Scan for the cell matching the given text and deliver its (x, y) coordinate at center. 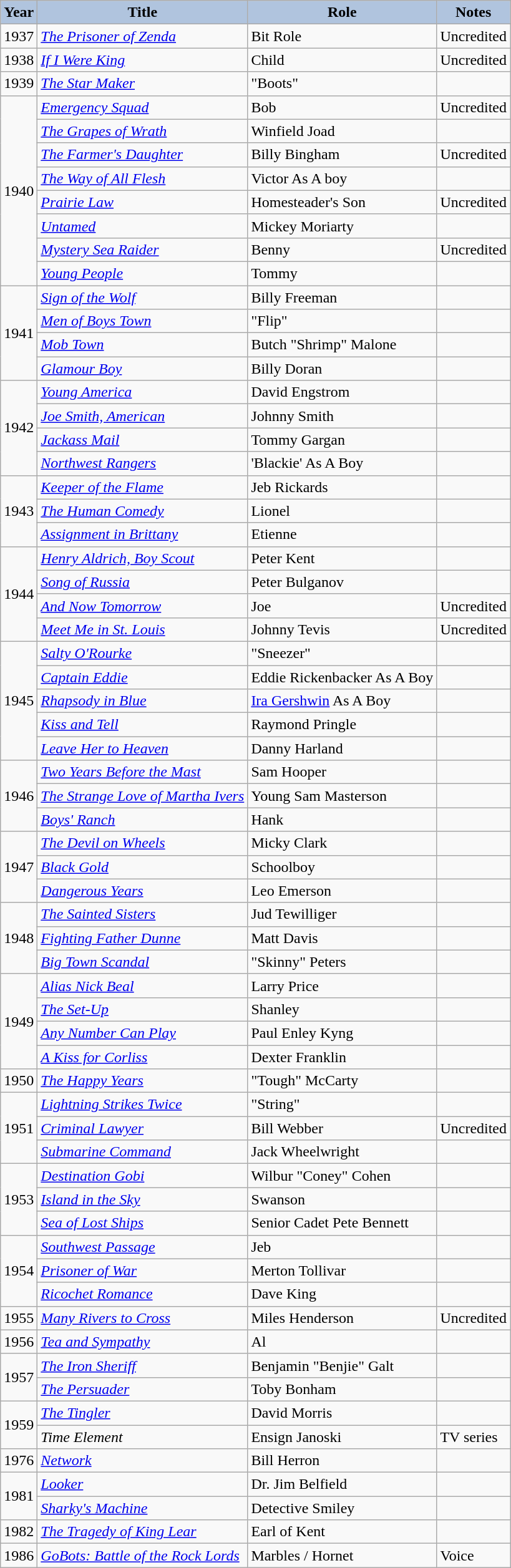
Boys' Ranch (142, 820)
The Way of All Flesh (142, 178)
1937 (19, 36)
1951 (19, 1128)
Joe (342, 606)
Men of Boys Town (142, 321)
Glamour Boy (142, 369)
Any Number Can Play (142, 1033)
Hank (342, 820)
Joe Smith, American (142, 416)
1982 (19, 1532)
Toby Bonham (342, 1389)
Mystery Sea Raider (142, 249)
Paul Enley Kyng (342, 1033)
The Devil on Wheels (142, 843)
Untamed (142, 226)
The Persuader (142, 1389)
Prairie Law (142, 202)
Many Rivers to Cross (142, 1318)
The Farmer's Daughter (142, 155)
1976 (19, 1461)
Captain Eddie (142, 677)
1940 (19, 190)
Mickey Moriarty (342, 226)
Criminal Lawyer (142, 1128)
Northwest Rangers (142, 463)
1938 (19, 60)
Dave King (342, 1294)
Detective Smiley (342, 1508)
And Now Tomorrow (142, 606)
Jackass Mail (142, 440)
Senior Cadet Pete Bennett (342, 1223)
1955 (19, 1318)
Young People (142, 273)
David Engstrom (342, 392)
Two Years Before the Mast (142, 772)
Earl of Kent (342, 1532)
Salty O'Rourke (142, 653)
Miles Henderson (342, 1318)
Tommy Gargan (342, 440)
"Tough" McCarty (342, 1081)
Ricochet Romance (142, 1294)
Larry Price (342, 985)
Sharky's Machine (142, 1508)
Johnny Tevis (342, 629)
Peter Kent (342, 558)
The Prisoner of Zenda (142, 36)
1950 (19, 1081)
Eddie Rickenbacker As A Boy (342, 677)
Voice (474, 1556)
1943 (19, 511)
Jeb Rickards (342, 487)
Year (19, 12)
"Sneezer" (342, 653)
Bill Webber (342, 1128)
The Star Maker (142, 84)
Ira Gershwin As A Boy (342, 701)
Jeb (342, 1247)
Billy Bingham (342, 155)
Ensign Janoski (342, 1436)
Micky Clark (342, 843)
"String" (342, 1105)
The Set-Up (142, 1009)
Marbles / Hornet (342, 1556)
A Kiss for Corliss (142, 1057)
1953 (19, 1199)
The Iron Sheriff (142, 1365)
"Boots" (342, 84)
Black Gold (142, 867)
Title (142, 12)
Al (342, 1342)
Jack Wheelwright (342, 1152)
The Strange Love of Martha Ivers (142, 796)
"Flip" (342, 321)
1959 (19, 1425)
Peter Bulganov (342, 582)
Schoolboy (342, 867)
The Grapes of Wrath (142, 131)
Child (342, 60)
Dr. Jim Belfield (342, 1484)
The Happy Years (142, 1081)
'Blackie' As A Boy (342, 463)
Song of Russia (142, 582)
Winfield Joad (342, 131)
Young Sam Masterson (342, 796)
If I Were King (142, 60)
Sign of the Wolf (142, 298)
Alias Nick Beal (142, 985)
Destination Gobi (142, 1176)
Etienne (342, 535)
Lionel (342, 511)
Kiss and Tell (142, 725)
1981 (19, 1496)
1944 (19, 594)
Role (342, 12)
Raymond Pringle (342, 725)
Tommy (342, 273)
Bill Herron (342, 1461)
1986 (19, 1556)
Dangerous Years (142, 891)
Wilbur "Coney" Cohen (342, 1176)
Dexter Franklin (342, 1057)
Prisoner of War (142, 1270)
Network (142, 1461)
Fighting Father Dunne (142, 938)
Benny (342, 249)
David Morris (342, 1413)
Lightning Strikes Twice (142, 1105)
Henry Aldrich, Boy Scout (142, 558)
GoBots: Battle of the Rock Lords (142, 1556)
Matt Davis (342, 938)
1954 (19, 1270)
Jud Tewilliger (342, 914)
1948 (19, 938)
Big Town Scandal (142, 962)
Shanley (342, 1009)
1939 (19, 84)
The Sainted Sisters (142, 914)
Rhapsody in Blue (142, 701)
Emergency Squad (142, 107)
"Skinny" Peters (342, 962)
Notes (474, 12)
Leo Emerson (342, 891)
Sam Hooper (342, 772)
Mob Town (142, 345)
Submarine Command (142, 1152)
Bob (342, 107)
1956 (19, 1342)
Merton Tollivar (342, 1270)
Benjamin "Benjie" Galt (342, 1365)
Sea of Lost Ships (142, 1223)
1941 (19, 333)
Danny Harland (342, 748)
Homesteader's Son (342, 202)
Leave Her to Heaven (142, 748)
1947 (19, 867)
1946 (19, 796)
Victor As A boy (342, 178)
Bit Role (342, 36)
Butch "Shrimp" Malone (342, 345)
Keeper of the Flame (142, 487)
Tea and Sympathy (142, 1342)
Assignment in Brittany (142, 535)
Swanson (342, 1199)
1957 (19, 1377)
Island in the Sky (142, 1199)
The Tingler (142, 1413)
1945 (19, 700)
1942 (19, 428)
Southwest Passage (142, 1247)
TV series (474, 1436)
Young America (142, 392)
Time Element (142, 1436)
The Human Comedy (142, 511)
1949 (19, 1021)
Billy Doran (342, 369)
Johnny Smith (342, 416)
Meet Me in St. Louis (142, 629)
Billy Freeman (342, 298)
The Tragedy of King Lear (142, 1532)
Looker (142, 1484)
